Output the [X, Y] coordinate of the center of the cell containing the given text.  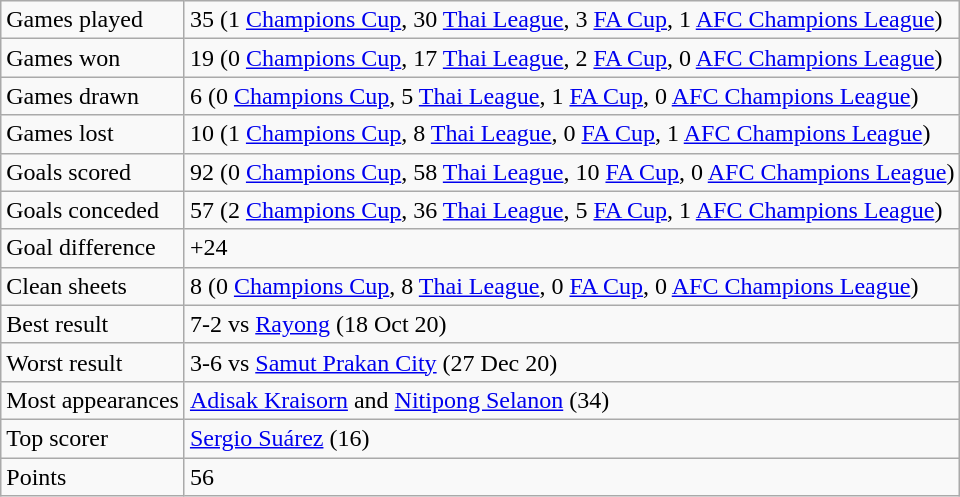
8 (0 Champions Cup, 8 Thai League, 0 FA Cup, 0 AFC Champions League) [572, 286]
Adisak Kraisorn and Nitipong Selanon (34) [572, 400]
6 (0 Champions Cup, 5 Thai League, 1 FA Cup, 0 AFC Champions League) [572, 96]
Sergio Suárez (16) [572, 438]
92 (0 Champions Cup, 58 Thai League, 10 FA Cup, 0 AFC Champions League) [572, 172]
Goals scored [93, 172]
Games drawn [93, 96]
+24 [572, 248]
56 [572, 477]
Points [93, 477]
Games played [93, 20]
Top scorer [93, 438]
Games lost [93, 134]
Games won [93, 58]
57 (2 Champions Cup, 36 Thai League, 5 FA Cup, 1 AFC Champions League) [572, 210]
Clean sheets [93, 286]
Goal difference [93, 248]
Goals conceded [93, 210]
19 (0 Champions Cup, 17 Thai League, 2 FA Cup, 0 AFC Champions League) [572, 58]
7-2 vs Rayong (18 Oct 20) [572, 324]
10 (1 Champions Cup, 8 Thai League, 0 FA Cup, 1 AFC Champions League) [572, 134]
3-6 vs Samut Prakan City (27 Dec 20) [572, 362]
35 (1 Champions Cup, 30 Thai League, 3 FA Cup, 1 AFC Champions League) [572, 20]
Most appearances [93, 400]
Best result [93, 324]
Worst result [93, 362]
